Identify which cell holds the provided text, then report its [x, y] central coordinate. 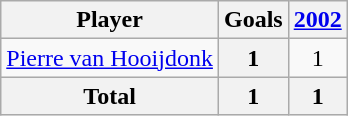
Player [110, 20]
Pierre van Hooijdonk [110, 58]
Goals [253, 20]
Total [110, 96]
2002 [318, 20]
